Return the [X, Y] coordinate for the center point of the cell that contains the specified text.  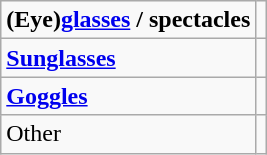
Other [128, 134]
(Eye)glasses / spectacles [128, 20]
Goggles [128, 96]
Sunglasses [128, 58]
